From the cell containing the given text, extract its center point as [X, Y] coordinate. 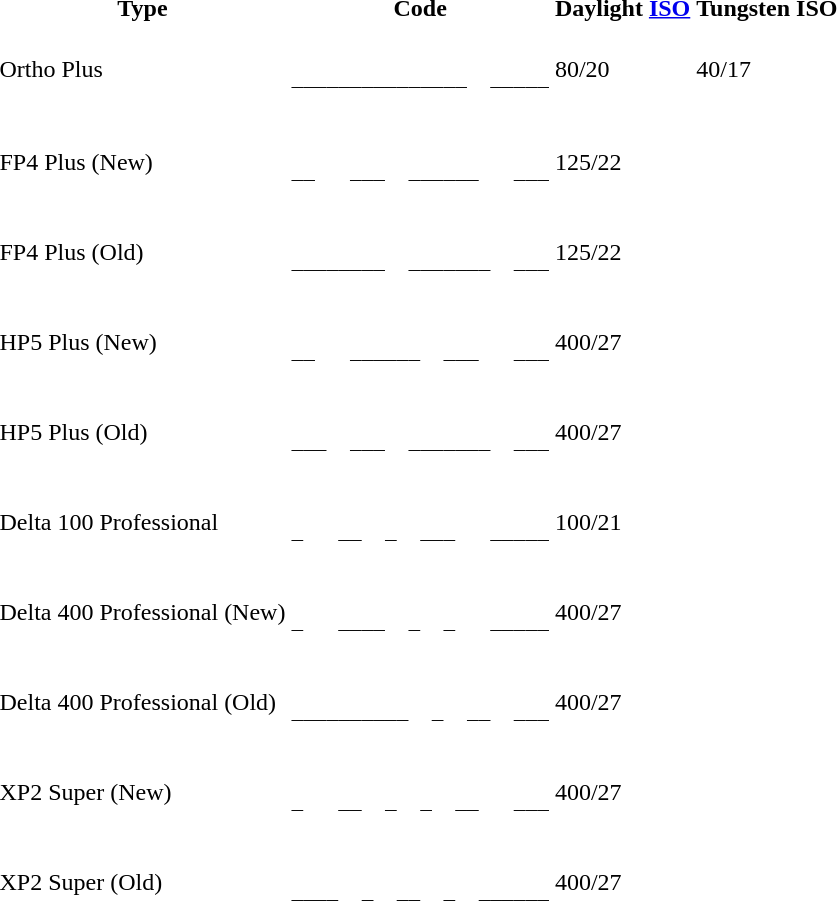
________ _______ ___ [420, 252]
__________ _ __ ___ [420, 702]
__ ______ ___ ___ [420, 342]
_______________ _____ [420, 70]
_ __ _ ___ _____ [420, 522]
__ ___ ______ ___ [420, 162]
_ ____ _ _ _____ [420, 612]
_ __ _ _ __ ___ [420, 792]
100/21 [622, 522]
___ ___ _______ ___ [420, 432]
80/20 [622, 70]
